Provide the [x, y] coordinate of the cell's center where the given text is located.  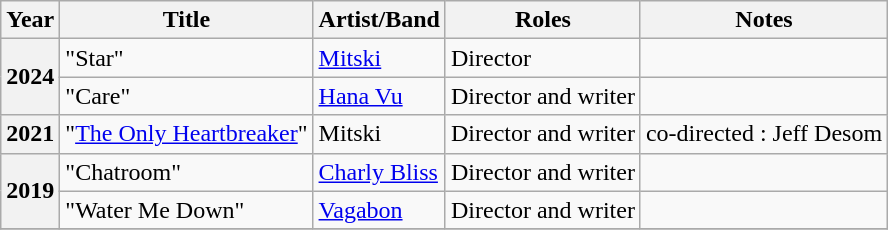
"Star" [186, 58]
Charly Bliss [379, 172]
"Chatroom" [186, 172]
co-directed : Jeff Desom [764, 134]
Notes [764, 20]
Title [186, 20]
2021 [30, 134]
2019 [30, 191]
Artist/Band [379, 20]
"Care" [186, 96]
Vagabon [379, 210]
Roles [542, 20]
Year [30, 20]
"Water Me Down" [186, 210]
"The Only Heartbreaker" [186, 134]
Hana Vu [379, 96]
Director [542, 58]
2024 [30, 77]
